Capture the cell that displays the provided text and extract its [x, y] central coordinate. 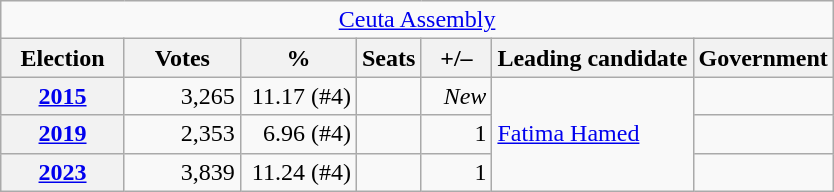
2015 [63, 96]
Votes [182, 58]
11.17 (#4) [298, 96]
Election [63, 58]
11.24 (#4) [298, 172]
% [298, 58]
Government [763, 58]
3,839 [182, 172]
2019 [63, 134]
New [456, 96]
Leading candidate [592, 58]
2,353 [182, 134]
3,265 [182, 96]
Ceuta Assembly [418, 20]
Seats [388, 58]
+/– [456, 58]
6.96 (#4) [298, 134]
Fatima Hamed [592, 134]
2023 [63, 172]
